Return the (X, Y) coordinate for the center point of the cell that contains the specified text.  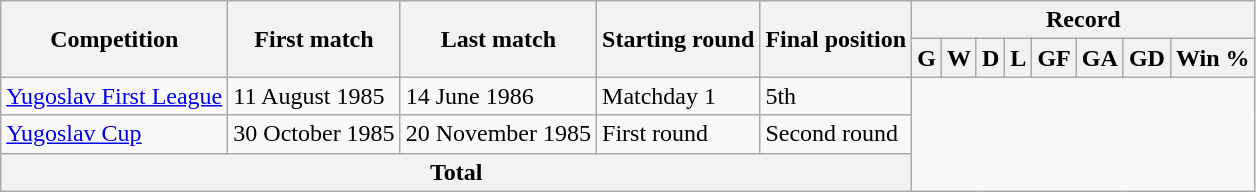
GA (1100, 58)
GD (1146, 58)
D (990, 58)
Last match (498, 39)
G (927, 58)
Record (1084, 20)
W (958, 58)
Yugoslav First League (114, 96)
Competition (114, 39)
11 August 1985 (314, 96)
Matchday 1 (678, 96)
Starting round (678, 39)
5th (836, 96)
L (1018, 58)
20 November 1985 (498, 134)
Second round (836, 134)
Total (456, 172)
Win % (1212, 58)
First match (314, 39)
Final position (836, 39)
First round (678, 134)
Yugoslav Cup (114, 134)
14 June 1986 (498, 96)
GF (1054, 58)
30 October 1985 (314, 134)
